Provide the (X, Y) coordinate of the cell's center where the given text is located.  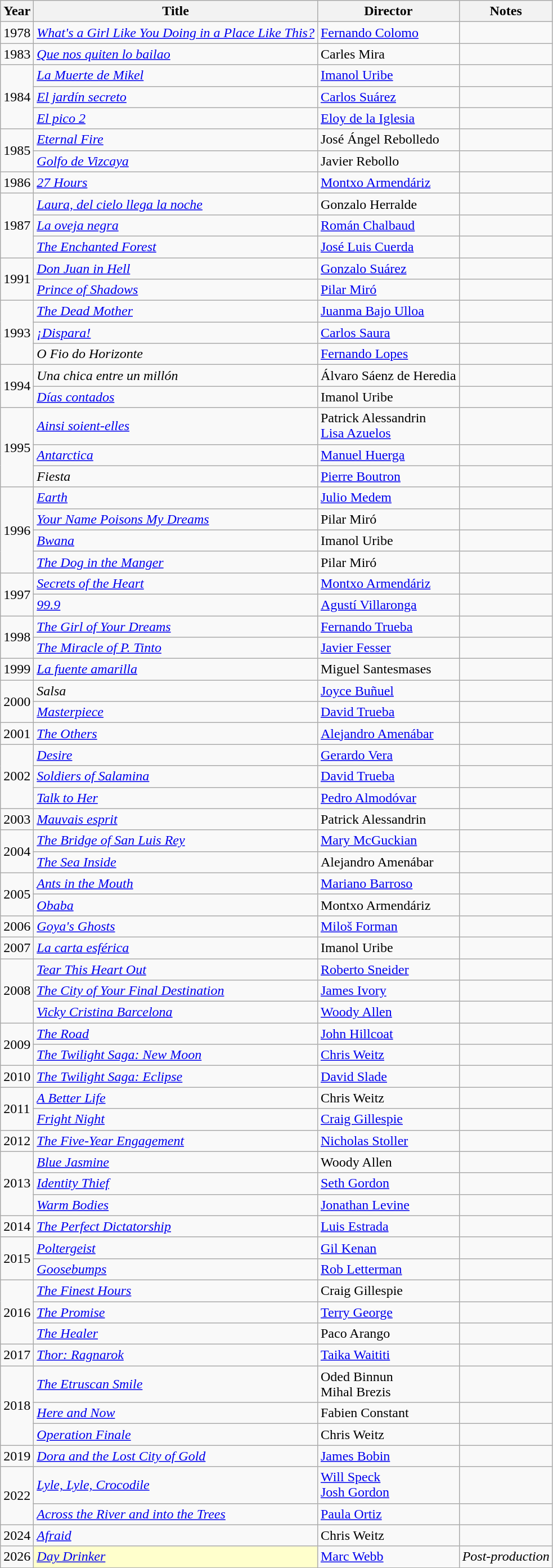
Operation Finale (176, 1435)
Ainsi soient-elles (176, 426)
Eloy de la Iglesia (388, 118)
Notes (506, 11)
Fernando Trueba (388, 627)
Román Chalbaud (388, 225)
Antarctica (176, 455)
Golfo de Vizcaya (176, 161)
Miloš Forman (388, 926)
Gonzalo Suárez (388, 269)
James Bobin (388, 1456)
1983 (17, 54)
Earth (176, 498)
Fright Night (176, 1119)
Manuel Huerga (388, 455)
Nicholas Stoller (388, 1141)
Luis Estrada (388, 1226)
27 Hours (176, 182)
What's a Girl Like You Doing in a Place Like This? (176, 33)
Salsa (176, 691)
El pico 2 (176, 118)
2004 (17, 851)
2015 (17, 1258)
2007 (17, 948)
The Others (176, 734)
2013 (17, 1183)
O Fio do Horizonte (176, 354)
Tear This Heart Out (176, 969)
Gonzalo Herralde (388, 204)
The Perfect Dictatorship (176, 1226)
Dora and the Lost City of Gold (176, 1456)
Marc Webb (388, 1557)
Juanma Bajo Ulloa (388, 311)
The Five-Year Engagement (176, 1141)
Blue Jasmine (176, 1162)
¡Dispara! (176, 333)
La Muerte de Mikel (176, 75)
The Twilight Saga: Eclipse (176, 1076)
The Finest Hours (176, 1290)
Don Juan in Hell (176, 269)
1987 (17, 225)
Director (388, 11)
99.9 (176, 605)
2012 (17, 1141)
2005 (17, 894)
2024 (17, 1535)
José Luis Cuerda (388, 247)
Post-production (506, 1557)
Javier Rebollo (388, 161)
Vicky Cristina Barcelona (176, 1012)
Warm Bodies (176, 1205)
2014 (17, 1226)
Que nos quiten lo bailao (176, 54)
Title (176, 11)
Fabien Constant (388, 1413)
The Enchanted Forest (176, 247)
1984 (17, 97)
Seth Gordon (388, 1183)
Javier Fesser (388, 648)
The Healer (176, 1334)
Fernando Lopes (388, 354)
1999 (17, 669)
Poltergeist (176, 1248)
The Road (176, 1034)
Gerardo Vera (388, 755)
2008 (17, 990)
El jardín secreto (176, 97)
Thor: Ragnarok (176, 1355)
Terry George (388, 1312)
Pierre Boutron (388, 476)
1994 (17, 386)
Rob Letterman (388, 1269)
2011 (17, 1109)
Bwana (176, 540)
José Ángel Rebolledo (388, 140)
Will SpeckJosh Gordon (388, 1485)
1978 (17, 33)
1998 (17, 637)
2022 (17, 1495)
1996 (17, 530)
1997 (17, 594)
Eternal Fire (176, 140)
La oveja negra (176, 225)
Taika Waititi (388, 1355)
Patrick Alessandrin (388, 819)
2019 (17, 1456)
Álvaro Sáenz de Heredia (388, 376)
Here and Now (176, 1413)
2002 (17, 776)
Soldiers of Salamina (176, 776)
The Promise (176, 1312)
Across the River and into the Trees (176, 1514)
The Dead Mother (176, 311)
Fiesta (176, 476)
Mariano Barroso (388, 883)
David Slade (388, 1076)
Mauvais esprit (176, 819)
The Dog in the Manger (176, 562)
Pedro Almodóvar (388, 798)
2006 (17, 926)
Obaba (176, 905)
Carles Mira (388, 54)
The Etruscan Smile (176, 1384)
Carlos Saura (388, 333)
Your Name Poisons My Dreams (176, 519)
2010 (17, 1076)
Agustí Villaronga (388, 605)
Roberto Sneider (388, 969)
James Ivory (388, 991)
Ants in the Mouth (176, 883)
1993 (17, 333)
A Better Life (176, 1098)
2001 (17, 734)
Mary McGuckian (388, 841)
Carlos Suárez (388, 97)
Días contados (176, 397)
Joyce Buñuel (388, 691)
2009 (17, 1044)
La carta esférica (176, 948)
The Bridge of San Luis Rey (176, 841)
Masterpiece (176, 712)
1985 (17, 150)
1995 (17, 447)
2017 (17, 1355)
Fernando Colomo (388, 33)
Identity Thief (176, 1183)
2018 (17, 1405)
2000 (17, 702)
1991 (17, 279)
Goosebumps (176, 1269)
The Miracle of P. Tinto (176, 648)
Miguel Santesmases (388, 669)
Paula Ortiz (388, 1514)
Jonathan Levine (388, 1205)
Prince of Shadows (176, 290)
2016 (17, 1312)
Day Drinker (176, 1557)
Julio Medem (388, 498)
Una chica entre un millón (176, 376)
The Twilight Saga: New Moon (176, 1055)
Laura, del cielo llega la noche (176, 204)
Talk to Her (176, 798)
Goya's Ghosts (176, 926)
The Sea Inside (176, 862)
Secrets of the Heart (176, 583)
Patrick AlessandrinLisa Azuelos (388, 426)
2026 (17, 1557)
1986 (17, 182)
Paco Arango (388, 1334)
Afraid (176, 1535)
La fuente amarilla (176, 669)
The City of Your Final Destination (176, 991)
Desire (176, 755)
Gil Kenan (388, 1248)
The Girl of Your Dreams (176, 627)
Lyle, Lyle, Crocodile (176, 1485)
Year (17, 11)
Oded BinnunMihal Brezis (388, 1384)
2003 (17, 819)
John Hillcoat (388, 1034)
